Find where the given text appears and provide that cell's center as [x, y] coordinate. 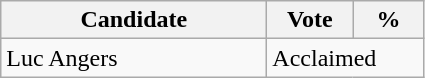
Vote [310, 20]
Candidate [134, 20]
% [388, 20]
Luc Angers [134, 58]
Acclaimed [346, 58]
